From the cell containing the given text, extract its center point as (X, Y) coordinate. 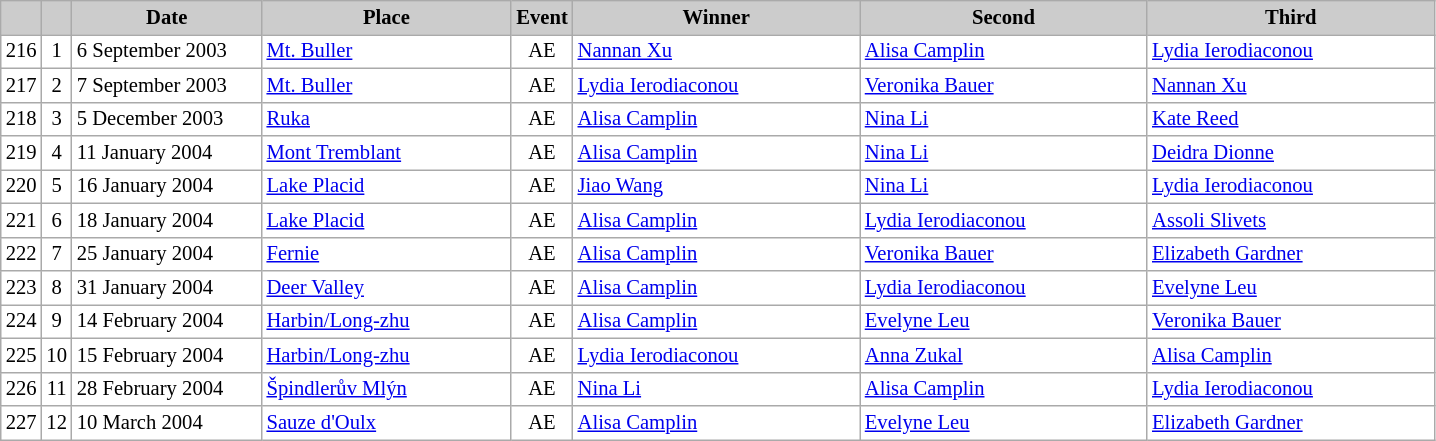
Sauze d'Oulx (387, 423)
3 (56, 119)
219 (22, 153)
4 (56, 153)
216 (22, 51)
7 September 2003 (167, 85)
Place (387, 17)
218 (22, 119)
10 March 2004 (167, 423)
224 (22, 321)
16 January 2004 (167, 186)
Špindlerův Mlýn (387, 389)
25 January 2004 (167, 254)
Second (1004, 17)
225 (22, 355)
Deer Valley (387, 287)
226 (22, 389)
9 (56, 321)
6 September 2003 (167, 51)
7 (56, 254)
223 (22, 287)
11 January 2004 (167, 153)
14 February 2004 (167, 321)
Fernie (387, 254)
2 (56, 85)
Date (167, 17)
Jiao Wang (716, 186)
11 (56, 389)
227 (22, 423)
Assoli Slivets (1290, 220)
Mont Tremblant (387, 153)
15 February 2004 (167, 355)
1 (56, 51)
6 (56, 220)
Kate Reed (1290, 119)
5 (56, 186)
Anna Zukal (1004, 355)
217 (22, 85)
Third (1290, 17)
10 (56, 355)
18 January 2004 (167, 220)
Ruka (387, 119)
28 February 2004 (167, 389)
Winner (716, 17)
220 (22, 186)
Deidra Dionne (1290, 153)
8 (56, 287)
222 (22, 254)
31 January 2004 (167, 287)
12 (56, 423)
221 (22, 220)
5 December 2003 (167, 119)
Event (542, 17)
